Identify which cell holds the provided text, then report its [X, Y] central coordinate. 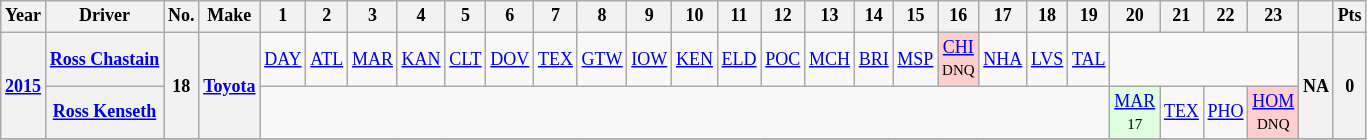
20 [1135, 16]
POC [783, 59]
MAR17 [1135, 113]
13 [830, 16]
21 [1182, 16]
1 [283, 16]
MAR [373, 59]
NA [1316, 86]
12 [783, 16]
MCH [830, 59]
GTW [602, 59]
ELD [739, 59]
14 [874, 16]
10 [695, 16]
Toyota [230, 86]
IOW [650, 59]
Pts [1350, 16]
LVS [1048, 59]
CHIDNQ [958, 59]
9 [650, 16]
Make [230, 16]
3 [373, 16]
7 [556, 16]
DAY [283, 59]
23 [1274, 16]
Year [24, 16]
8 [602, 16]
MSP [916, 59]
PHO [1226, 113]
4 [421, 16]
DOV [510, 59]
CLT [466, 59]
HOMDNQ [1274, 113]
0 [1350, 86]
22 [1226, 16]
15 [916, 16]
Ross Kenseth [104, 113]
2015 [24, 86]
2 [327, 16]
Driver [104, 16]
NHA [1003, 59]
16 [958, 16]
BRI [874, 59]
KAN [421, 59]
TAL [1089, 59]
17 [1003, 16]
6 [510, 16]
11 [739, 16]
KEN [695, 59]
No. [182, 16]
19 [1089, 16]
5 [466, 16]
ATL [327, 59]
Ross Chastain [104, 59]
